Return [X, Y] of the center of cell containing provided text 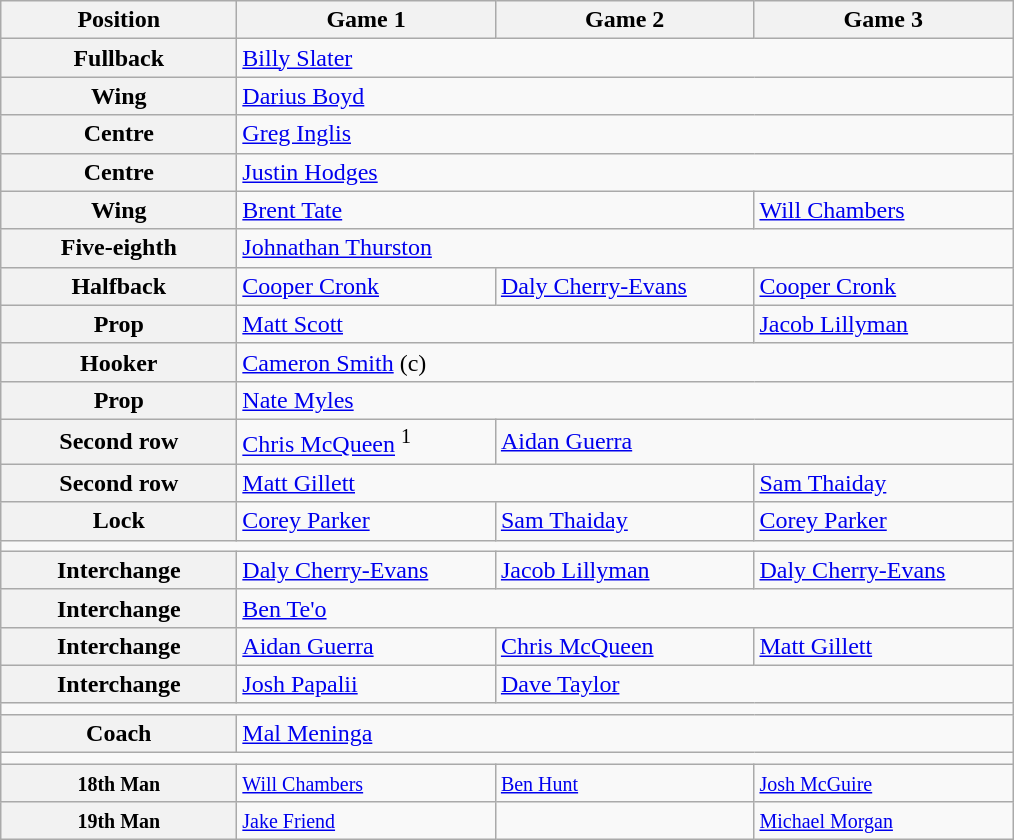
Ben Hunt [624, 783]
Coach [119, 733]
Matt Scott [496, 324]
18th Man [119, 783]
Game 2 [624, 20]
Game 1 [366, 20]
Michael Morgan [884, 821]
Lock [119, 521]
Darius Boyd [625, 96]
Josh McGuire [884, 783]
Johnathan Thurston [625, 248]
Chris McQueen [624, 646]
Josh Papalii [366, 684]
Brent Tate [496, 210]
Chris McQueen 1 [366, 442]
Hooker [119, 362]
Justin Hodges [625, 172]
Five-eighth [119, 248]
Dave Taylor [754, 684]
Greg Inglis [625, 134]
Halfback [119, 286]
Ben Te'o [625, 608]
Cameron Smith (c) [625, 362]
Jake Friend [366, 821]
Mal Meninga [625, 733]
Nate Myles [625, 400]
19th Man [119, 821]
Billy Slater [625, 58]
Position [119, 20]
Game 3 [884, 20]
Fullback [119, 58]
